Output the (X, Y) coordinate of the center of the cell containing the given text.  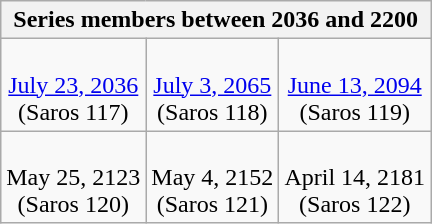
Series members between 2036 and 2200 (216, 20)
April 14, 2181(Saros 122) (355, 177)
May 25, 2123(Saros 120) (74, 177)
May 4, 2152(Saros 121) (212, 177)
June 13, 2094(Saros 119) (355, 85)
July 3, 2065(Saros 118) (212, 85)
July 23, 2036(Saros 117) (74, 85)
